Search for the cell housing the specified text and yield its (X, Y) center coordinate. 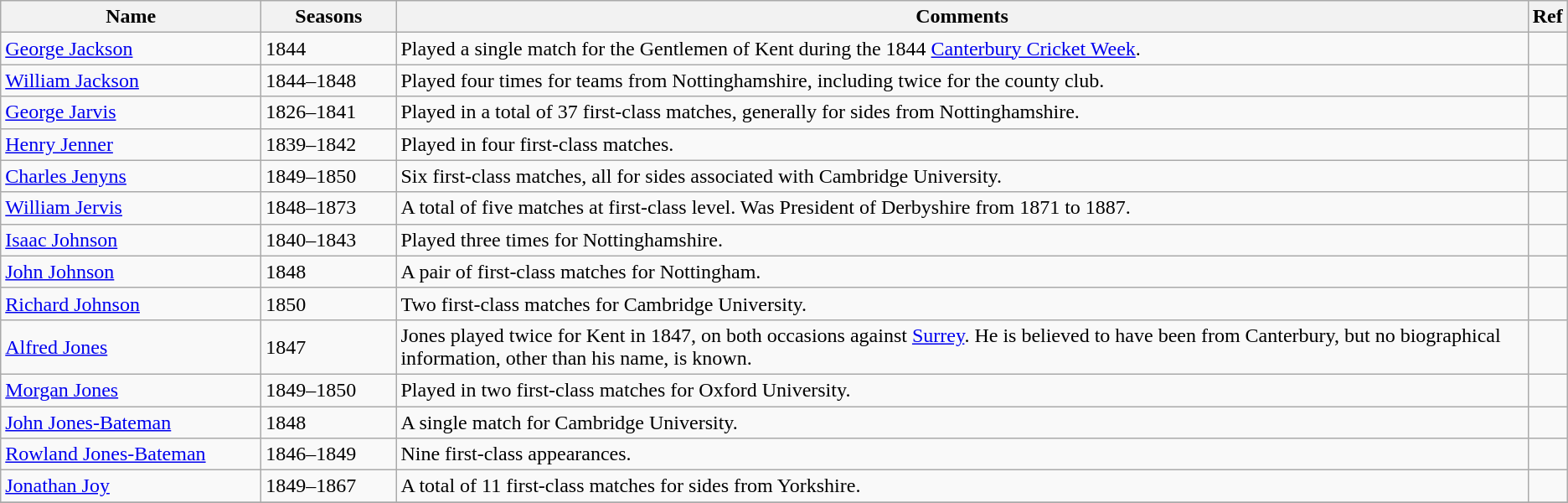
Played in two first-class matches for Oxford University. (962, 390)
1840–1843 (328, 240)
Richard Johnson (131, 303)
William Jackson (131, 80)
A pair of first-class matches for Nottingham. (962, 272)
Isaac Johnson (131, 240)
Jonathan Joy (131, 486)
1848–1873 (328, 208)
Morgan Jones (131, 390)
Henry Jenner (131, 144)
Comments (962, 17)
1826–1841 (328, 112)
1850 (328, 303)
Seasons (328, 17)
John Jones-Bateman (131, 422)
A total of 11 first-class matches for sides from Yorkshire. (962, 486)
George Jarvis (131, 112)
1849–1867 (328, 486)
Played in a total of 37 first-class matches, generally for sides from Nottinghamshire. (962, 112)
Six first-class matches, all for sides associated with Cambridge University. (962, 176)
Alfred Jones (131, 347)
1844–1848 (328, 80)
Ref (1548, 17)
1839–1842 (328, 144)
William Jervis (131, 208)
1846–1849 (328, 454)
Charles Jenyns (131, 176)
Nine first-class appearances. (962, 454)
A total of five matches at first-class level. Was President of Derbyshire from 1871 to 1887. (962, 208)
Two first-class matches for Cambridge University. (962, 303)
George Jackson (131, 49)
1844 (328, 49)
Played in four first-class matches. (962, 144)
Played a single match for the Gentlemen of Kent during the 1844 Canterbury Cricket Week. (962, 49)
John Johnson (131, 272)
1847 (328, 347)
Name (131, 17)
A single match for Cambridge University. (962, 422)
Played four times for teams from Nottinghamshire, including twice for the county club. (962, 80)
Rowland Jones-Bateman (131, 454)
Played three times for Nottinghamshire. (962, 240)
